Locate the cell with the specified text and output its [x, y] center coordinate. 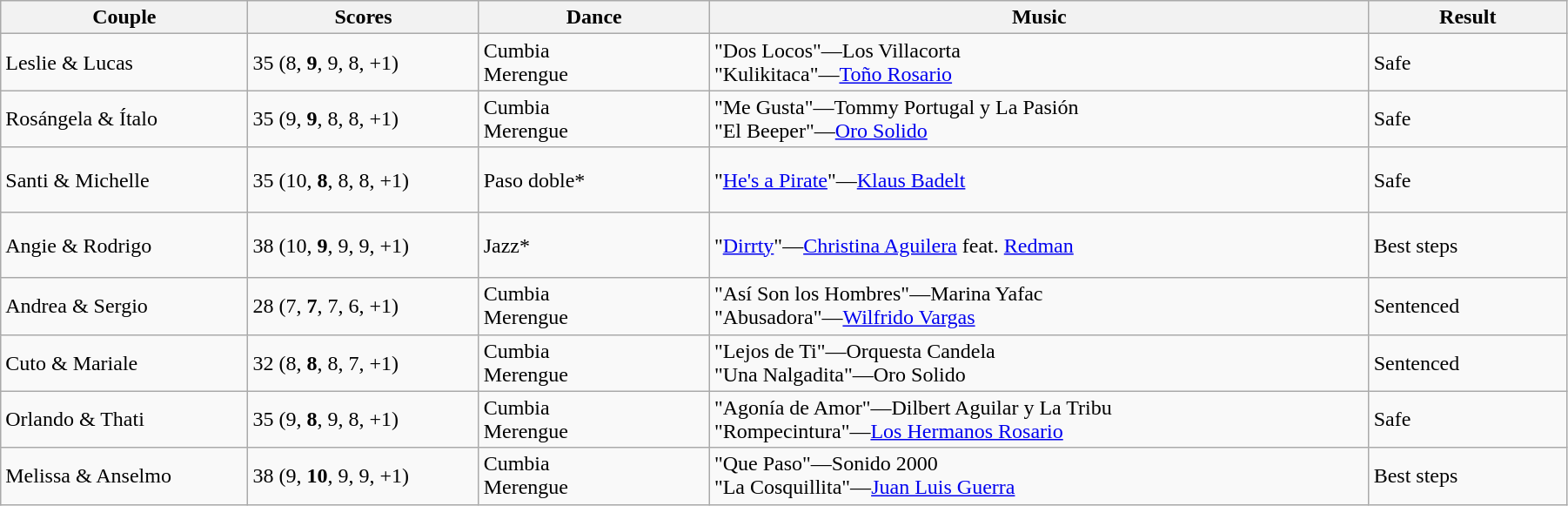
32 (8, 8, 8, 7, +1) [364, 362]
38 (9, 10, 9, 9, +1) [364, 476]
28 (7, 7, 7, 6, +1) [364, 307]
"He's a Pirate"—Klaus Badelt [1039, 179]
Rosángela & Ítalo [124, 118]
"Dirrty"—Christina Aguilera feat. Redman [1039, 246]
Result [1467, 17]
Cuto & Mariale [124, 362]
Angie & Rodrigo [124, 246]
"Agonía de Amor"—Dilbert Aguilar y La Tribu"Rompecintura"—Los Hermanos Rosario [1039, 420]
Scores [364, 17]
Paso doble* [593, 179]
"Así Son los Hombres"—Marina Yafac"Abusadora"—Wilfrido Vargas [1039, 307]
35 (10, 8, 8, 8, +1) [364, 179]
"Me Gusta"—Tommy Portugal y La Pasión"El Beeper"—Oro Solido [1039, 118]
Santi & Michelle [124, 179]
35 (9, 9, 8, 8, +1) [364, 118]
Music [1039, 17]
35 (8, 9, 9, 8, +1) [364, 63]
Dance [593, 17]
"Que Paso"—Sonido 2000"La Cosquillita"—Juan Luis Guerra [1039, 476]
38 (10, 9, 9, 9, +1) [364, 246]
Melissa & Anselmo [124, 476]
Couple [124, 17]
"Lejos de Ti"—Orquesta Candela"Una Nalgadita"—Oro Solido [1039, 362]
"Dos Locos"—Los Villacorta"Kulikitaca"—Toño Rosario [1039, 63]
Jazz* [593, 246]
35 (9, 8, 9, 8, +1) [364, 420]
Andrea & Sergio [124, 307]
Orlando & Thati [124, 420]
Leslie & Lucas [124, 63]
